Detect which cell encompasses the target text, then output its (x, y) center coordinate. 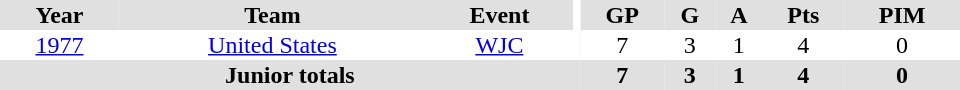
G (690, 15)
Junior totals (290, 75)
Year (60, 15)
A (738, 15)
United States (272, 45)
PIM (902, 15)
1977 (60, 45)
Event (500, 15)
GP (622, 15)
WJC (500, 45)
Pts (804, 15)
Team (272, 15)
